Determine the (x, y) coordinate at the center of the cell enclosing the given text.  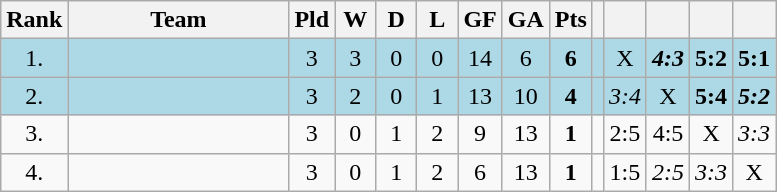
4:5 (668, 134)
GF (480, 20)
4. (34, 172)
4 (570, 96)
2. (34, 96)
3. (34, 134)
Pld (312, 20)
GA (526, 20)
4:3 (668, 58)
5:1 (754, 58)
10 (526, 96)
9 (480, 134)
W (356, 20)
5:4 (712, 96)
Team (178, 20)
1. (34, 58)
D (396, 20)
Pts (570, 20)
L (438, 20)
Rank (34, 20)
3:4 (624, 96)
1:5 (624, 172)
14 (480, 58)
